Pinpoint the cell where the given text exists, returning its [x, y] midpoint coordinate. 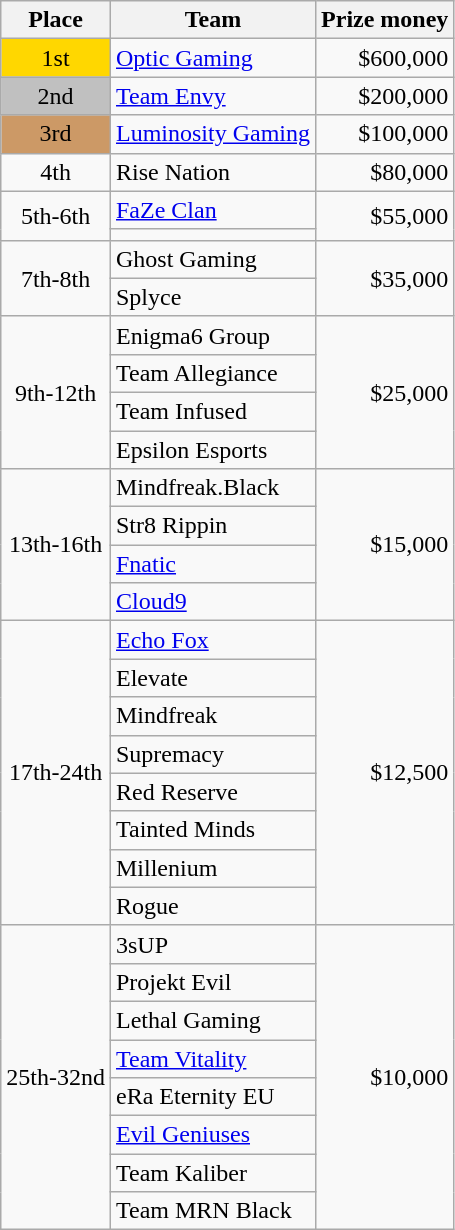
$35,000 [385, 278]
Team [212, 20]
Mindfreak.Black [212, 488]
Team MRN Black [212, 1211]
Supremacy [212, 754]
Lethal Gaming [212, 1020]
FaZe Clan [212, 210]
$15,000 [385, 545]
Red Reserve [212, 792]
Cloud9 [212, 602]
Team Infused [212, 411]
Echo Fox [212, 640]
Elevate [212, 678]
7th-8th [56, 278]
Team Vitality [212, 1059]
Tainted Minds [212, 830]
Optic Gaming [212, 58]
17th-24th [56, 773]
Projekt Evil [212, 982]
Team Envy [212, 96]
25th-32nd [56, 1077]
eRa Eternity EU [212, 1097]
$25,000 [385, 392]
3rd [56, 134]
Rogue [212, 906]
Str8 Rippin [212, 526]
$12,500 [385, 773]
Luminosity Gaming [212, 134]
$100,000 [385, 134]
4th [56, 172]
$80,000 [385, 172]
Splyce [212, 297]
Team Kaliber [212, 1173]
$10,000 [385, 1077]
Millenium [212, 868]
Ghost Gaming [212, 259]
5th-6th [56, 216]
Place [56, 20]
9th-12th [56, 392]
Enigma6 Group [212, 335]
13th-16th [56, 545]
Evil Geniuses [212, 1135]
1st [56, 58]
$55,000 [385, 216]
Prize money [385, 20]
Team Allegiance [212, 373]
Rise Nation [212, 172]
2nd [56, 96]
3sUP [212, 944]
Mindfreak [212, 716]
Fnatic [212, 564]
$200,000 [385, 96]
$600,000 [385, 58]
Epsilon Esports [212, 449]
